Detect which cell encompasses the target text, then output its [x, y] center coordinate. 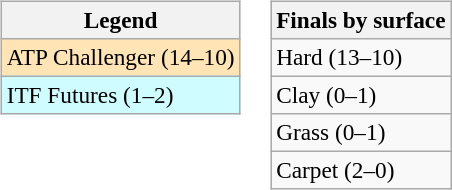
Grass (0–1) [361, 133]
Finals by surface [361, 20]
Legend [120, 20]
Clay (0–1) [361, 95]
ATP Challenger (14–10) [120, 57]
Hard (13–10) [361, 57]
ITF Futures (1–2) [120, 95]
Carpet (2–0) [361, 171]
